Detect which cell encompasses the target text, then output its (x, y) center coordinate. 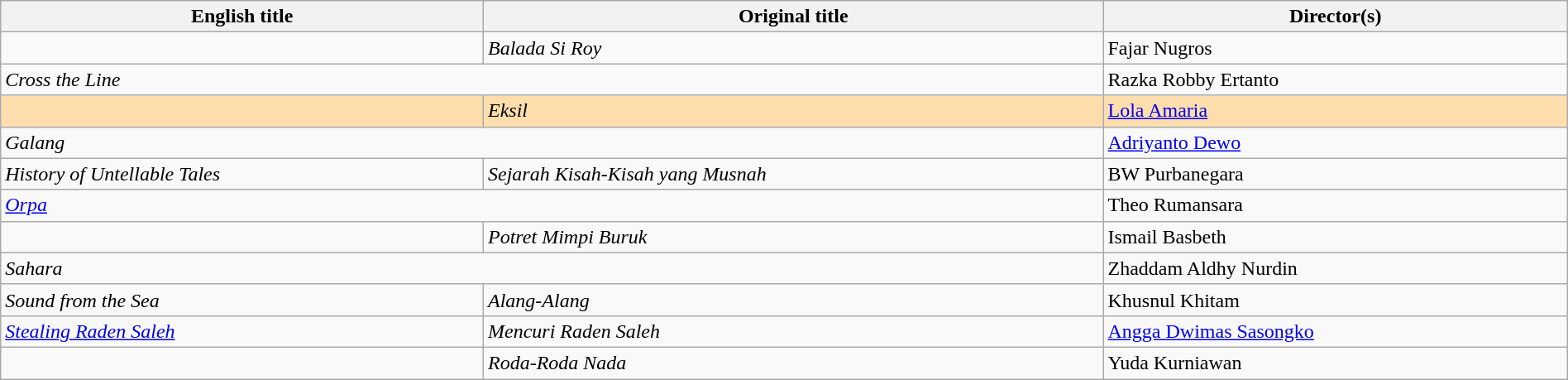
Ismail Basbeth (1335, 237)
Fajar Nugros (1335, 48)
Galang (552, 142)
Sejarah Kisah-Kisah yang Musnah (794, 174)
Stealing Raden Saleh (242, 331)
Zhaddam Aldhy Nurdin (1335, 268)
Roda-Roda Nada (794, 363)
Angga Dwimas Sasongko (1335, 331)
BW Purbanegara (1335, 174)
English title (242, 17)
Theo Rumansara (1335, 205)
Lola Amaria (1335, 111)
Razka Robby Ertanto (1335, 79)
Adriyanto Dewo (1335, 142)
Balada Si Roy (794, 48)
Potret Mimpi Buruk (794, 237)
Yuda Kurniawan (1335, 363)
Cross the Line (552, 79)
Alang-Alang (794, 300)
Sound from the Sea (242, 300)
Sahara (552, 268)
Original title (794, 17)
History of Untellable Tales (242, 174)
Director(s) (1335, 17)
Khusnul Khitam (1335, 300)
Eksil (794, 111)
Orpa (552, 205)
Mencuri Raden Saleh (794, 331)
